Return the [x, y] coordinate for the center point of the cell that contains the specified text.  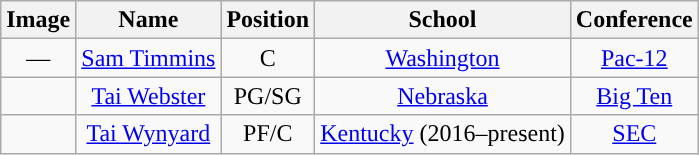
PG/SG [268, 96]
C [268, 58]
Name [148, 20]
Sam Timmins [148, 58]
Position [268, 20]
Washington [443, 58]
— [38, 58]
Big Ten [634, 96]
Pac-12 [634, 58]
SEC [634, 134]
Image [38, 20]
PF/C [268, 134]
Tai Webster [148, 96]
Nebraska [443, 96]
Conference [634, 20]
Tai Wynyard [148, 134]
Kentucky (2016–present) [443, 134]
School [443, 20]
